For the text-containing cell, return its midpoint in (X, Y) coordinate format. 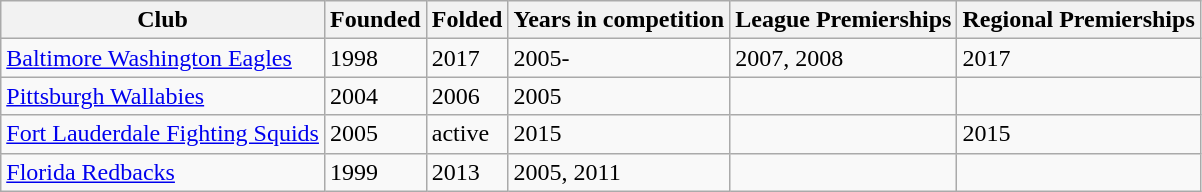
active (467, 134)
Pittsburgh Wallabies (163, 96)
1998 (375, 58)
Regional Premierships (1078, 20)
Folded (467, 20)
2004 (375, 96)
Founded (375, 20)
Fort Lauderdale Fighting Squids (163, 134)
2005- (619, 58)
League Premierships (844, 20)
Florida Redbacks (163, 172)
Baltimore Washington Eagles (163, 58)
2007, 2008 (844, 58)
2005, 2011 (619, 172)
2006 (467, 96)
Years in competition (619, 20)
1999 (375, 172)
2013 (467, 172)
Club (163, 20)
